Output the (x, y) coordinate of the center of the cell containing the given text.  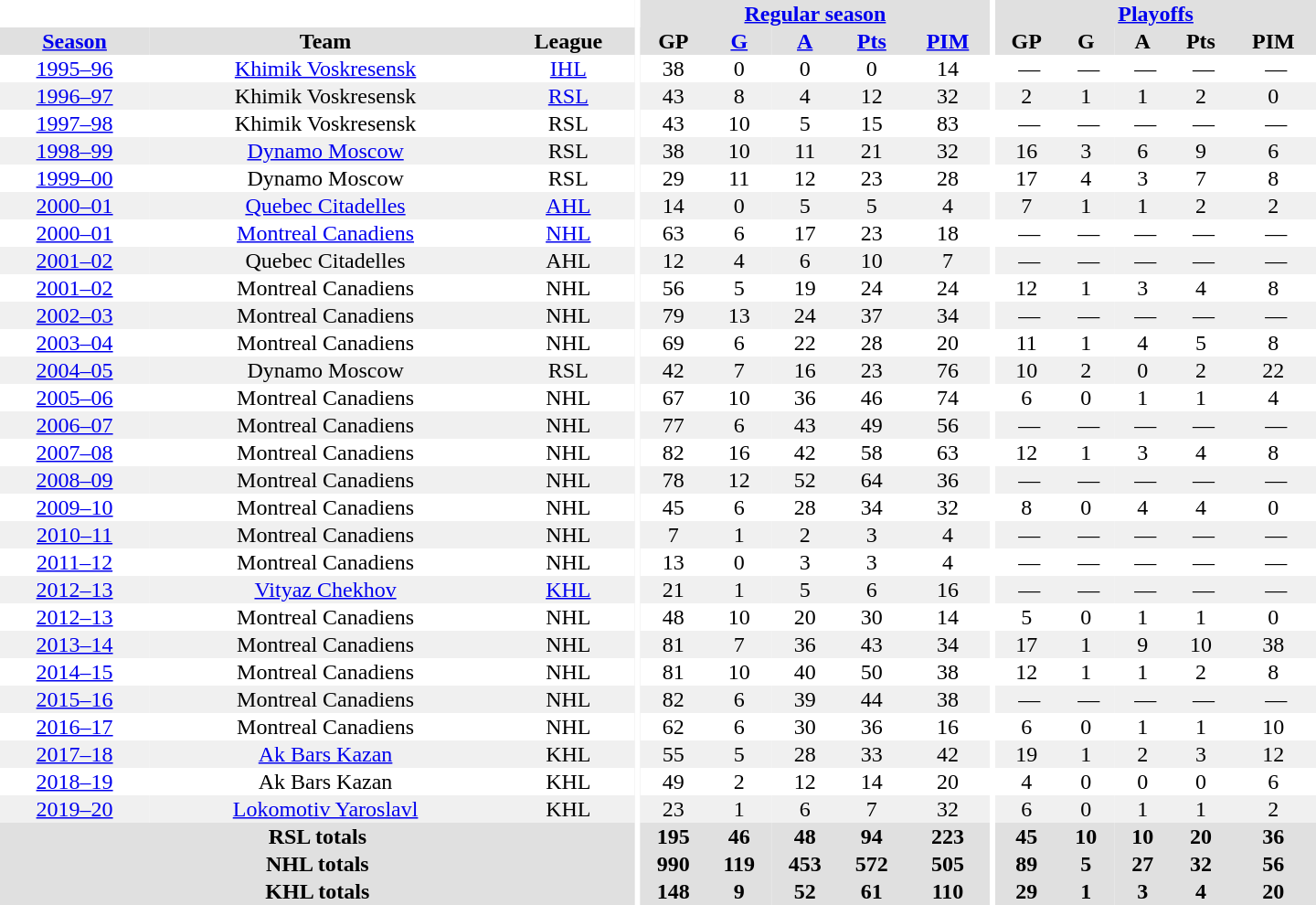
2017–18 (75, 754)
2003–04 (75, 343)
2010–11 (75, 535)
40 (804, 672)
55 (673, 754)
15 (872, 123)
78 (673, 480)
2015–16 (75, 699)
119 (738, 864)
NHL totals (318, 864)
37 (872, 315)
2004–05 (75, 370)
Season (75, 41)
62 (673, 727)
2008–09 (75, 480)
89 (1026, 864)
67 (673, 398)
1997–98 (75, 123)
18 (947, 233)
110 (947, 891)
69 (673, 343)
2019–20 (75, 809)
2016–17 (75, 727)
990 (673, 864)
61 (872, 891)
2007–08 (75, 452)
39 (804, 699)
2018–19 (75, 782)
223 (947, 836)
33 (872, 754)
1998–99 (75, 151)
RSL totals (318, 836)
2006–07 (75, 425)
50 (872, 672)
74 (947, 398)
27 (1142, 864)
79 (673, 315)
2009–10 (75, 507)
KHL totals (318, 891)
IHL (568, 69)
148 (673, 891)
76 (947, 370)
1999–00 (75, 178)
League (568, 41)
Lokomotiv Yaroslavl (325, 809)
64 (872, 480)
2005–06 (75, 398)
Team (325, 41)
2013–14 (75, 644)
77 (673, 425)
1995–96 (75, 69)
572 (872, 864)
94 (872, 836)
58 (872, 452)
505 (947, 864)
453 (804, 864)
2014–15 (75, 672)
Regular season (815, 14)
Playoffs (1155, 14)
1996–97 (75, 96)
2011–12 (75, 562)
44 (872, 699)
83 (947, 123)
195 (673, 836)
2002–03 (75, 315)
Vityaz Chekhov (325, 590)
